Capture the cell that displays the provided text and extract its [X, Y] central coordinate. 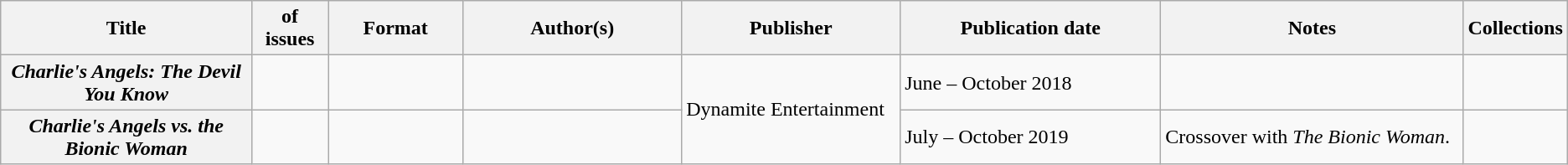
Publication date [1030, 28]
Notes [1312, 28]
Publisher [791, 28]
June – October 2018 [1030, 82]
Crossover with The Bionic Woman. [1312, 137]
of issues [290, 28]
July – October 2019 [1030, 137]
Collections [1515, 28]
Format [395, 28]
Title [126, 28]
Charlie's Angels: The Devil You Know [126, 82]
Author(s) [573, 28]
Charlie's Angels vs. the Bionic Woman [126, 137]
Dynamite Entertainment [791, 110]
